Extract the [x, y] coordinate from the center of the cell holding the provided text.  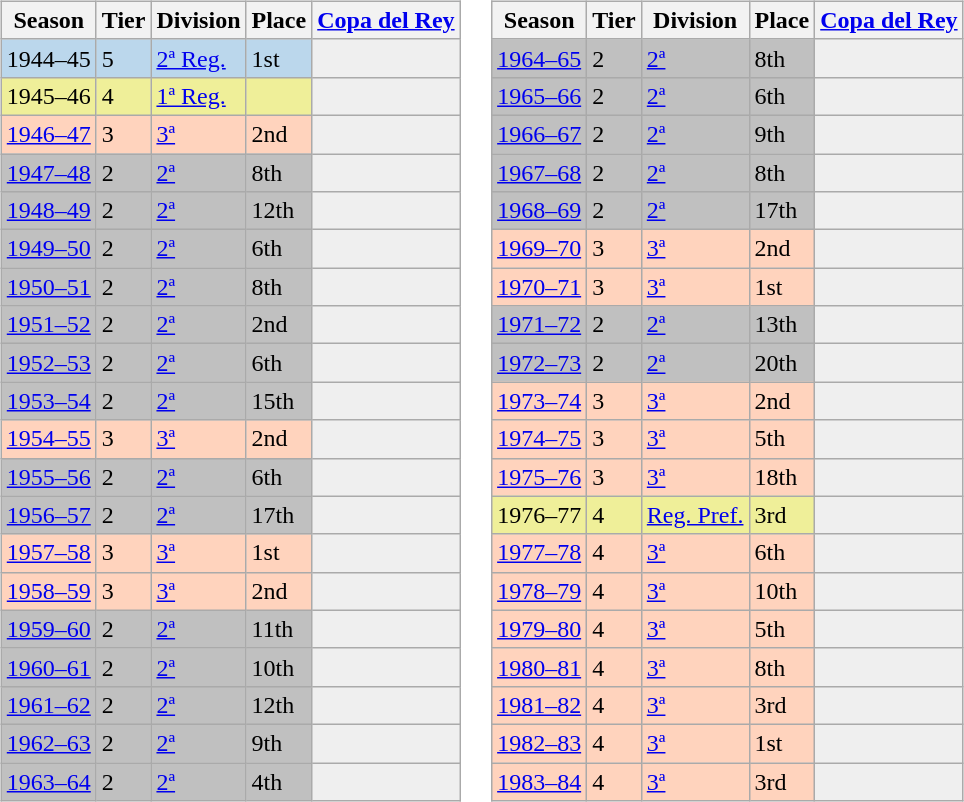
1974–75 [540, 439]
1967–68 [540, 173]
1957–58 [48, 553]
4th [279, 781]
5 [124, 58]
1965–66 [540, 96]
1972–73 [540, 363]
1963–64 [48, 781]
1ª Reg. [198, 96]
1960–61 [48, 667]
1973–74 [540, 401]
1954–55 [48, 439]
1947–48 [48, 173]
1969–70 [540, 249]
1971–72 [540, 325]
1950–51 [48, 287]
1981–82 [540, 705]
1945–46 [48, 96]
1953–54 [48, 401]
1946–47 [48, 134]
1979–80 [540, 629]
1948–49 [48, 211]
13th [782, 325]
1978–79 [540, 591]
1949–50 [48, 249]
1961–62 [48, 705]
15th [279, 401]
1976–77 [540, 515]
1955–56 [48, 477]
1964–65 [540, 58]
11th [279, 629]
2ª Reg. [198, 58]
1977–78 [540, 553]
20th [782, 363]
18th [782, 477]
1982–83 [540, 743]
1962–63 [48, 743]
1956–57 [48, 515]
1968–69 [540, 211]
1983–84 [540, 781]
1951–52 [48, 325]
Reg. Pref. [695, 515]
1975–76 [540, 477]
1944–45 [48, 58]
1970–71 [540, 287]
1952–53 [48, 363]
1958–59 [48, 591]
1980–81 [540, 667]
1966–67 [540, 134]
1959–60 [48, 629]
